Return the (x, y) coordinate for the center point of the cell that contains the specified text.  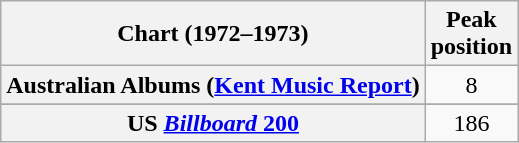
US Billboard 200 (213, 123)
Australian Albums (Kent Music Report) (213, 85)
Peakposition (471, 34)
8 (471, 85)
Chart (1972–1973) (213, 34)
186 (471, 123)
